Return [X, Y] of the center of cell containing provided text 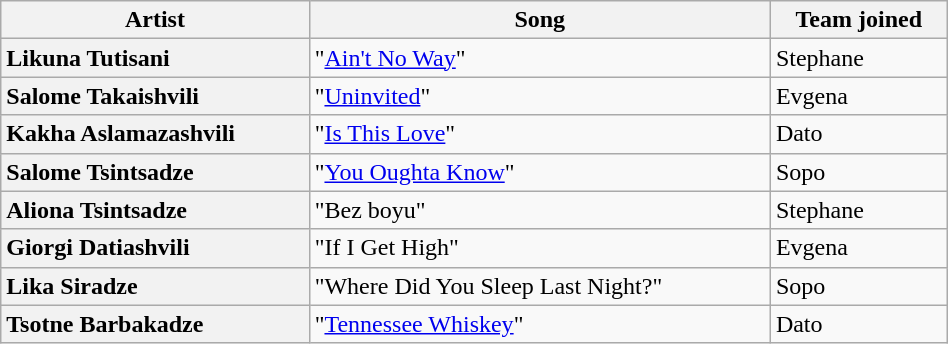
Kakha Aslamazashvili [155, 134]
"Ain't No Way" [540, 58]
Song [540, 20]
Artist [155, 20]
Salome Takaishvili [155, 96]
"If I Get High" [540, 248]
Salome Tsintsadze [155, 172]
Lika Siradze [155, 286]
"Tennessee Whiskey" [540, 324]
Likuna Tutisani [155, 58]
"You Oughta Know" [540, 172]
"Is This Love" [540, 134]
"Bez boyu" [540, 210]
Giorgi Datiashvili [155, 248]
"Uninvited" [540, 96]
Team joined [858, 20]
"Where Did You Sleep Last Night?" [540, 286]
Tsotne Barbakadze [155, 324]
Aliona Tsintsadze [155, 210]
